Search for the cell housing the specified text and yield its (x, y) center coordinate. 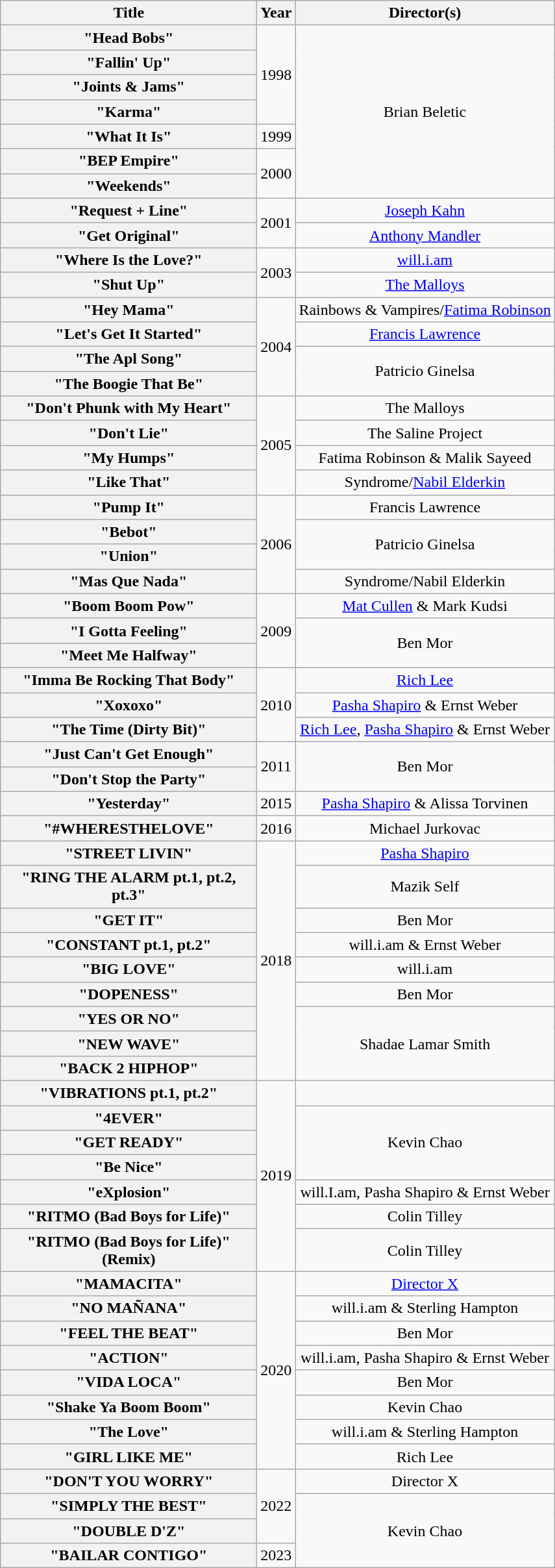
"Don't Phunk with My Heart" (129, 408)
Brian Beletic (425, 112)
"BEP Empire" (129, 161)
Rainbows & Vampires/Fatima Robinson (425, 310)
"Be Nice" (129, 1167)
Mazik Self (425, 887)
2020 (277, 1370)
Director(s) (425, 13)
"NO MAÑANA" (129, 1308)
"DON'T YOU WORRY" (129, 1481)
"Hey Mama" (129, 310)
The Saline Project (425, 433)
"RITMO (Bad Boys for Life)" (Remix) (129, 1251)
"eXplosion" (129, 1192)
"Imma Be Rocking That Body" (129, 680)
2023 (277, 1556)
"GET IT" (129, 920)
will.I.am, Pasha Shapiro & Ernst Weber (425, 1192)
"GIRL LIKE ME" (129, 1456)
Pasha Shapiro & Alissa Torvinen (425, 804)
"Boom Boom Pow" (129, 606)
"My Humps" (129, 458)
"RITMO (Bad Boys for Life)" (129, 1217)
2003 (277, 272)
"DOPENESS" (129, 994)
Pasha Shapiro (425, 853)
"CONSTANT pt.1, pt.2" (129, 945)
2022 (277, 1506)
Rich Lee, Pasha Shapiro & Ernst Weber (425, 730)
Shadae Lamar Smith (425, 1043)
"The Time (Dirty Bit)" (129, 730)
2004 (277, 347)
2005 (277, 445)
"Bebot" (129, 532)
Year (277, 13)
"FEEL THE BEAT" (129, 1333)
"YES OR NO" (129, 1019)
"NEW WAVE" (129, 1043)
Michael Jurkovac (425, 828)
1998 (277, 75)
2006 (277, 544)
"#WHERESTHELOVE" (129, 828)
"VIBRATIONS pt.1, pt.2" (129, 1093)
Joseph Kahn (425, 210)
"STREET LIVIN" (129, 853)
"The Boogie That Be" (129, 384)
"BACK 2 HIPHOP" (129, 1068)
Pasha Shapiro & Ernst Weber (425, 704)
"Fallin' Up" (129, 62)
"BAILAR CONTIGO" (129, 1556)
"SIMPLY THE BEST" (129, 1506)
"The Apl Song" (129, 359)
will.i.am, Pasha Shapiro & Ernst Weber (425, 1358)
"Karma" (129, 112)
"Get Original" (129, 235)
"Xoxoxo" (129, 704)
"Shut Up" (129, 284)
"DOUBLE D'Z" (129, 1530)
"4EVER" (129, 1117)
1999 (277, 136)
"What It Is" (129, 136)
"Union" (129, 556)
2000 (277, 173)
"Joints & Jams" (129, 87)
"Don't Stop the Party" (129, 779)
"Meet Me Halfway" (129, 655)
"VIDA LOCA" (129, 1382)
"Weekends" (129, 186)
2019 (277, 1175)
"The Love" (129, 1432)
"Head Bobs" (129, 38)
"Mas Que Nada" (129, 581)
2015 (277, 804)
"Let's Get It Started" (129, 334)
2009 (277, 630)
"RING THE ALARM pt.1, pt.2, pt.3" (129, 887)
"ACTION" (129, 1358)
"Pump It" (129, 507)
"Request + Line" (129, 210)
"GET READY" (129, 1143)
2001 (277, 223)
Title (129, 13)
"BIG LOVE" (129, 969)
2011 (277, 767)
"Don't Lie" (129, 433)
"Yesterday" (129, 804)
2010 (277, 704)
Fatima Robinson & Malik Sayeed (425, 458)
will.i.am & Ernst Weber (425, 945)
"Just Can't Get Enough" (129, 754)
2018 (277, 961)
"MAMACITA" (129, 1284)
"Like That" (129, 482)
Mat Cullen & Mark Kudsi (425, 606)
"Shake Ya Boom Boom" (129, 1407)
Anthony Mandler (425, 235)
"I Gotta Feeling" (129, 630)
"Where Is the Love?" (129, 260)
2016 (277, 828)
